Extract the (X, Y) coordinate from the center of the cell holding the provided text.  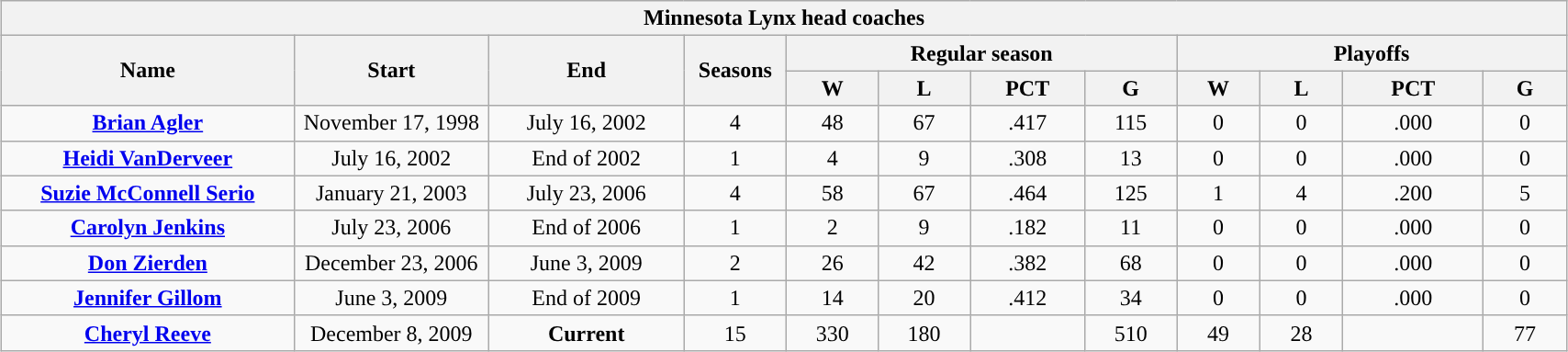
.464 (1028, 193)
Don Zierden (149, 263)
Playoffs (1372, 53)
5 (1526, 193)
34 (1131, 298)
.182 (1028, 228)
Heidi VanDerveer (149, 158)
December 23, 2006 (391, 263)
77 (1526, 333)
Cheryl Reeve (149, 333)
Minnesota Lynx head coaches (784, 18)
Brian Agler (149, 123)
Name (149, 71)
Suzie McConnell Serio (149, 193)
.417 (1028, 123)
13 (1131, 158)
68 (1131, 263)
58 (833, 193)
Current (586, 333)
11 (1131, 228)
November 17, 1998 (391, 123)
15 (735, 333)
180 (924, 333)
.308 (1028, 158)
49 (1219, 333)
Start (391, 71)
January 21, 2003 (391, 193)
Regular season (982, 53)
Seasons (735, 71)
115 (1131, 123)
510 (1131, 333)
End of 2009 (586, 298)
December 8, 2009 (391, 333)
28 (1302, 333)
.382 (1028, 263)
Carolyn Jenkins (149, 228)
End of 2006 (586, 228)
20 (924, 298)
Jennifer Gillom (149, 298)
14 (833, 298)
26 (833, 263)
End of 2002 (586, 158)
End (586, 71)
42 (924, 263)
48 (833, 123)
330 (833, 333)
.412 (1028, 298)
125 (1131, 193)
.200 (1414, 193)
